Identify which cell holds the provided text, then report its [X, Y] central coordinate. 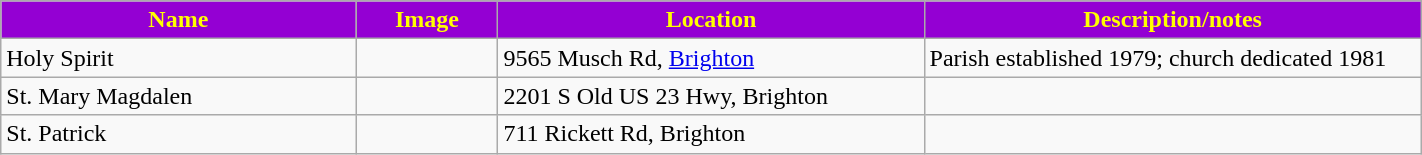
711 Rickett Rd, Brighton [711, 134]
St. Mary Magdalen [178, 96]
Location [711, 20]
Name [178, 20]
Description/notes [1172, 20]
St. Patrick [178, 134]
Image [427, 20]
Parish established 1979; church dedicated 1981 [1172, 58]
Holy Spirit [178, 58]
2201 S Old US 23 Hwy, Brighton [711, 96]
9565 Musch Rd, Brighton [711, 58]
